Capture the cell that displays the provided text and extract its [x, y] central coordinate. 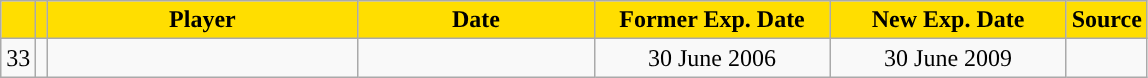
New Exp. Date [948, 20]
33 [18, 58]
Former Exp. Date [712, 20]
Player [202, 20]
Source [1106, 20]
30 June 2009 [948, 58]
Date [476, 20]
30 June 2006 [712, 58]
